Output the (x, y) coordinate of the center of the cell containing the given text.  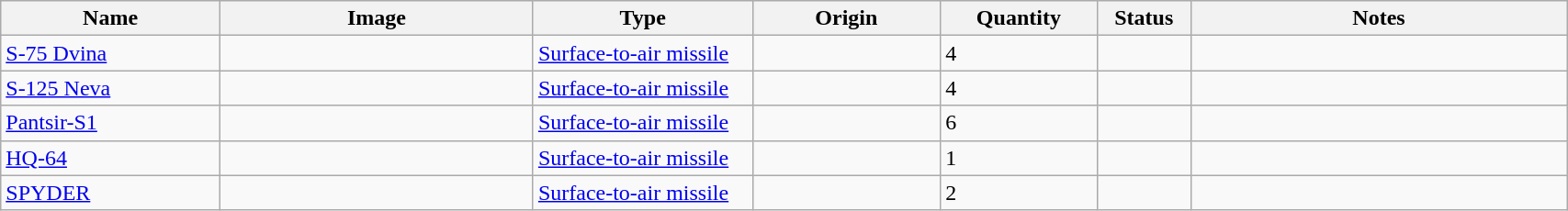
Image (377, 18)
Type (643, 18)
SPYDER (110, 193)
2 (1019, 193)
1 (1019, 158)
S-125 Neva (110, 88)
6 (1019, 123)
HQ-64 (110, 158)
Origin (847, 18)
Pantsir-S1 (110, 123)
S-75 Dvina (110, 53)
Status (1144, 18)
Name (110, 18)
Notes (1378, 18)
Quantity (1019, 18)
